Return [X, Y] of the center of cell containing provided text 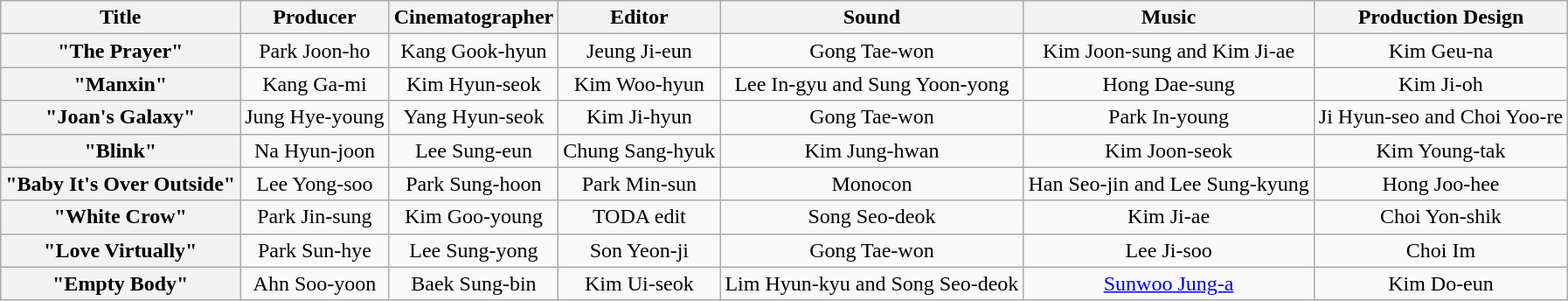
Jeung Ji-eun [640, 51]
Hong Dae-sung [1169, 84]
Kim Joon-sung and Kim Ji-ae [1169, 51]
Lee Sung-yong [474, 250]
Choi Im [1440, 250]
Han Seo-jin and Lee Sung-kyung [1169, 184]
Chung Sang-hyuk [640, 150]
Kim Joon-seok [1169, 150]
Cinematographer [474, 17]
"Empty Body" [121, 283]
Park Sun-hye [315, 250]
"White Crow" [121, 217]
Lee Sung-eun [474, 150]
Kim Jung-hwan [872, 150]
Park Min-sun [640, 184]
"The Prayer" [121, 51]
Kim Geu-na [1440, 51]
Kim Ji-ae [1169, 217]
Title [121, 17]
Baek Sung-bin [474, 283]
Song Seo-deok [872, 217]
Hong Joo-hee [1440, 184]
Kim Ji-oh [1440, 84]
Choi Yon-shik [1440, 217]
Kim Ui-seok [640, 283]
Kang Ga-mi [315, 84]
Sound [872, 17]
Ji Hyun-seo and Choi Yoo-re [1440, 117]
Lee Yong-soo [315, 184]
Production Design [1440, 17]
TODA edit [640, 217]
"Baby It's Over Outside" [121, 184]
Monocon [872, 184]
Park Joon-ho [315, 51]
Son Yeon-ji [640, 250]
"Manxin" [121, 84]
Kim Hyun-seok [474, 84]
Lim Hyun-kyu and Song Seo-deok [872, 283]
Jung Hye-young [315, 117]
Park Sung-hoon [474, 184]
Kim Do-eun [1440, 283]
Na Hyun-joon [315, 150]
Kim Goo-young [474, 217]
"Joan's Galaxy" [121, 117]
Kang Gook-hyun [474, 51]
"Blink" [121, 150]
Park In-young [1169, 117]
Music [1169, 17]
Kim Ji-hyun [640, 117]
Kim Young-tak [1440, 150]
Lee In-gyu and Sung Yoon-yong [872, 84]
Park Jin-sung [315, 217]
Yang Hyun-seok [474, 117]
Kim Woo-hyun [640, 84]
"Love Virtually" [121, 250]
Producer [315, 17]
Sunwoo Jung-a [1169, 283]
Ahn Soo-yoon [315, 283]
Lee Ji-soo [1169, 250]
Editor [640, 17]
